For the text-containing cell, return its midpoint in [X, Y] coordinate format. 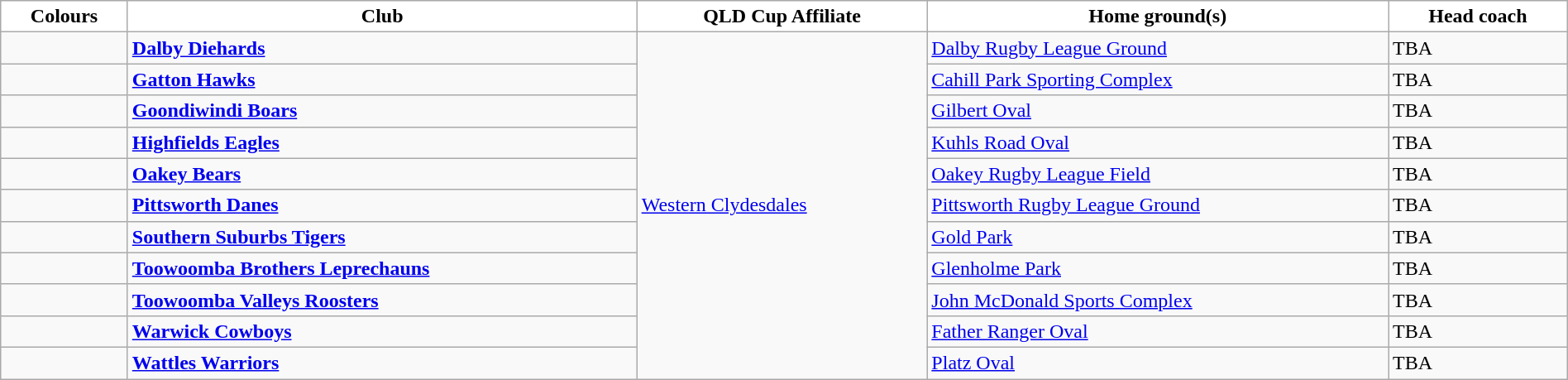
Platz Oval [1158, 363]
Gold Park [1158, 237]
Highfields Eagles [382, 142]
Toowoomba Valleys Roosters [382, 300]
Oakey Bears [382, 174]
Warwick Cowboys [382, 331]
Pittsworth Rugby League Ground [1158, 205]
Colours [65, 17]
Glenholme Park [1158, 268]
Cahill Park Sporting Complex [1158, 79]
Dalby Rugby League Ground [1158, 48]
Gilbert Oval [1158, 111]
Kuhls Road Oval [1158, 142]
Toowoomba Brothers Leprechauns [382, 268]
Club [382, 17]
Western Clydesdales [782, 205]
Father Ranger Oval [1158, 331]
Southern Suburbs Tigers [382, 237]
Dalby Diehards [382, 48]
Pittsworth Danes [382, 205]
Head coach [1479, 17]
Oakey Rugby League Field [1158, 174]
Wattles Warriors [382, 363]
John McDonald Sports Complex [1158, 300]
Home ground(s) [1158, 17]
Gatton Hawks [382, 79]
Goondiwindi Boars [382, 111]
QLD Cup Affiliate [782, 17]
